Locate the cell with the specified text and output its (X, Y) center coordinate. 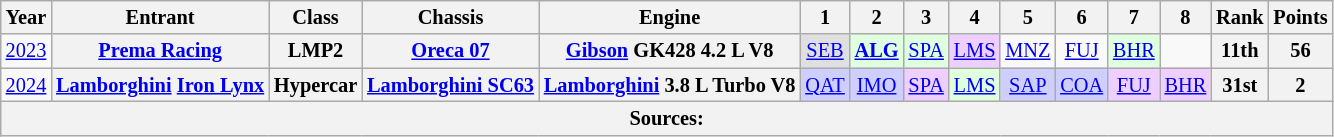
Lamborghini Iron Lynx (160, 85)
5 (1028, 17)
Hypercar (316, 85)
LMP2 (316, 51)
ALG (877, 51)
8 (1186, 17)
Entrant (160, 17)
MNZ (1028, 51)
31st (1240, 85)
1 (824, 17)
QAT (824, 85)
Class (316, 17)
6 (1082, 17)
Lamborghini SC63 (450, 85)
SEB (824, 51)
Engine (670, 17)
Chassis (450, 17)
2024 (26, 85)
IMO (877, 85)
Gibson GK428 4.2 L V8 (670, 51)
56 (1300, 51)
Points (1300, 17)
Oreca 07 (450, 51)
11th (1240, 51)
COA (1082, 85)
Prema Racing (160, 51)
Year (26, 17)
Rank (1240, 17)
3 (926, 17)
SAP (1028, 85)
Sources: (667, 118)
7 (1134, 17)
2023 (26, 51)
Lamborghini 3.8 L Turbo V8 (670, 85)
4 (975, 17)
